Identify which cell holds the provided text, then report its (x, y) central coordinate. 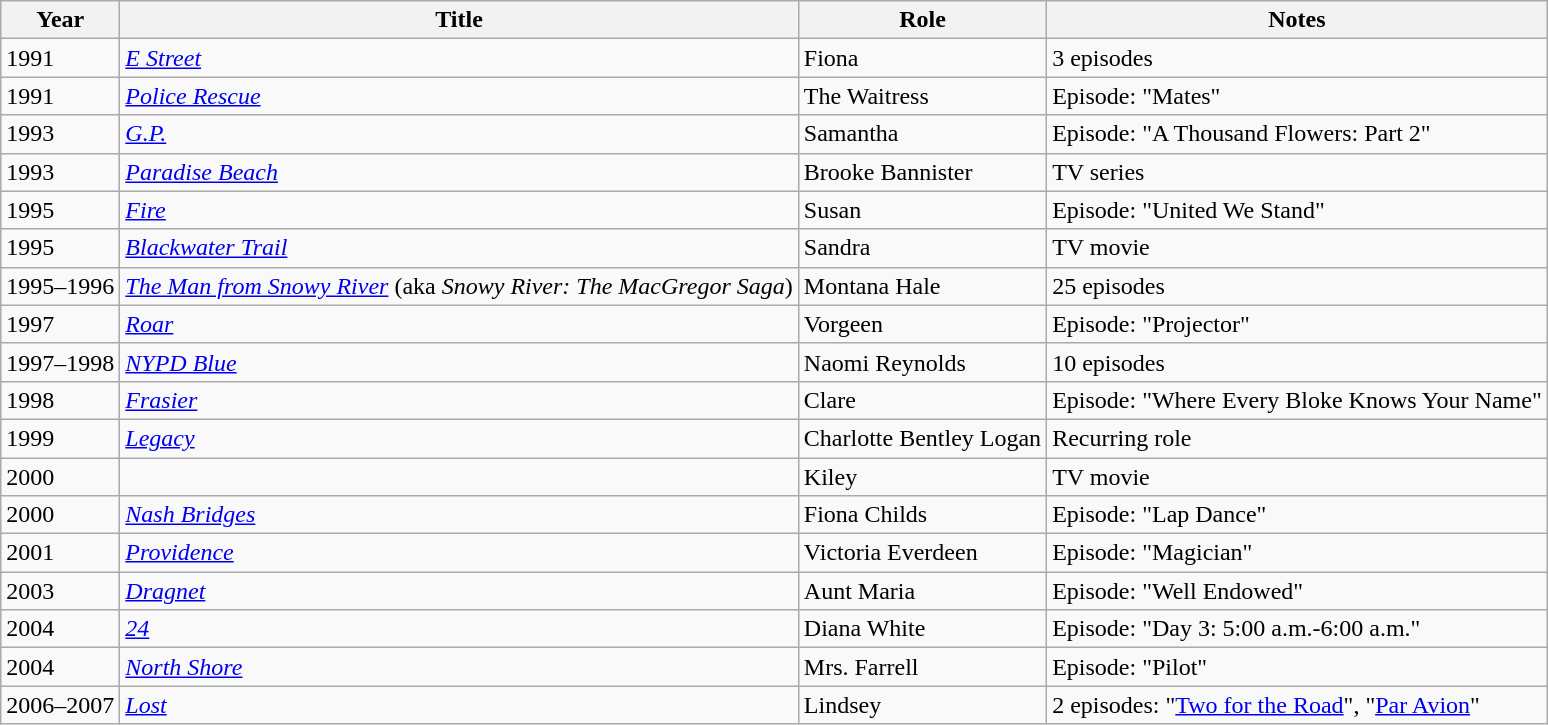
NYPD Blue (459, 362)
E Street (459, 58)
Diana White (922, 629)
Victoria Everdeen (922, 553)
Episode: "Well Endowed" (1298, 591)
The Man from Snowy River (aka Snowy River: The MacGregor Saga) (459, 286)
1998 (60, 400)
Episode: "Where Every Bloke Knows Your Name" (1298, 400)
Frasier (459, 400)
Clare (922, 400)
Episode: "United We Stand" (1298, 210)
Episode: "Mates" (1298, 96)
North Shore (459, 667)
Brooke Bannister (922, 172)
Providence (459, 553)
Fiona (922, 58)
1999 (60, 438)
2 episodes: "Two for the Road", "Par Avion" (1298, 705)
1995–1996 (60, 286)
Police Rescue (459, 96)
Fire (459, 210)
Susan (922, 210)
2006–2007 (60, 705)
Episode: "Projector" (1298, 324)
Year (60, 20)
Charlotte Bentley Logan (922, 438)
2001 (60, 553)
Lost (459, 705)
Nash Bridges (459, 515)
Episode: "A Thousand Flowers: Part 2" (1298, 134)
Naomi Reynolds (922, 362)
Samantha (922, 134)
Notes (1298, 20)
Episode: "Magician" (1298, 553)
Lindsey (922, 705)
Role (922, 20)
Vorgeen (922, 324)
Roar (459, 324)
1997–1998 (60, 362)
G.P. (459, 134)
Mrs. Farrell (922, 667)
Recurring role (1298, 438)
Fiona Childs (922, 515)
Montana Hale (922, 286)
Paradise Beach (459, 172)
Episode: "Pilot" (1298, 667)
Dragnet (459, 591)
The Waitress (922, 96)
3 episodes (1298, 58)
Title (459, 20)
Episode: "Lap Dance" (1298, 515)
10 episodes (1298, 362)
25 episodes (1298, 286)
Blackwater Trail (459, 248)
Episode: "Day 3: 5:00 a.m.-6:00 a.m." (1298, 629)
TV series (1298, 172)
Sandra (922, 248)
24 (459, 629)
Aunt Maria (922, 591)
Kiley (922, 477)
2003 (60, 591)
1997 (60, 324)
Legacy (459, 438)
